Extract the (x, y) coordinate from the center of the cell holding the provided text.  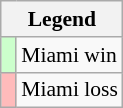
Miami win (70, 55)
Miami loss (70, 90)
Legend (62, 19)
